Provide the (x, y) coordinate of the cell's center where the given text is located.  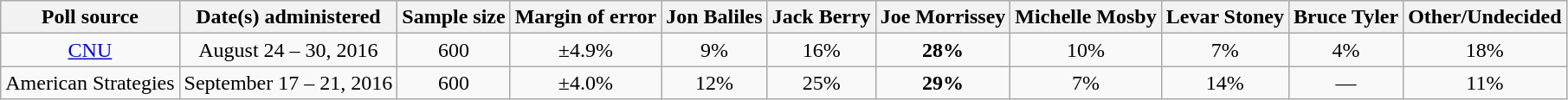
16% (821, 50)
18% (1485, 50)
American Strategies (90, 83)
14% (1224, 83)
Levar Stoney (1224, 17)
August 24 – 30, 2016 (288, 50)
Date(s) administered (288, 17)
— (1345, 83)
Margin of error (585, 17)
September 17 – 21, 2016 (288, 83)
9% (714, 50)
11% (1485, 83)
Bruce Tyler (1345, 17)
29% (943, 83)
Sample size (454, 17)
Poll source (90, 17)
10% (1086, 50)
Michelle Mosby (1086, 17)
Jack Berry (821, 17)
25% (821, 83)
Joe Morrissey (943, 17)
4% (1345, 50)
±4.0% (585, 83)
Jon Baliles (714, 17)
CNU (90, 50)
12% (714, 83)
±4.9% (585, 50)
28% (943, 50)
Other/Undecided (1485, 17)
